Return (x, y) of the center of cell containing provided text 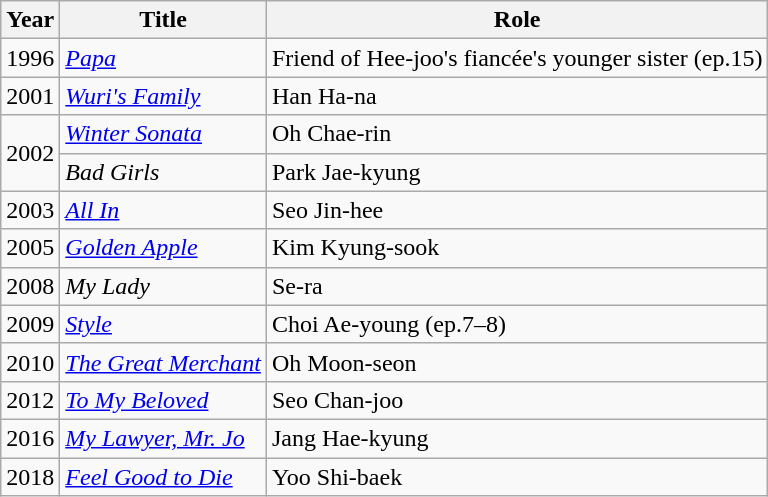
Kim Kyung-sook (517, 248)
Se-ra (517, 286)
Papa (164, 58)
Winter Sonata (164, 134)
To My Beloved (164, 400)
Role (517, 20)
2016 (30, 438)
2010 (30, 362)
Seo Chan-joo (517, 400)
Han Ha-na (517, 96)
2003 (30, 210)
My Lady (164, 286)
Golden Apple (164, 248)
1996 (30, 58)
Friend of Hee-joo's fiancée's younger sister (ep.15) (517, 58)
Wuri's Family (164, 96)
My Lawyer, Mr. Jo (164, 438)
2008 (30, 286)
Oh Chae-rin (517, 134)
Park Jae-kyung (517, 172)
Jang Hae-kyung (517, 438)
The Great Merchant (164, 362)
All In (164, 210)
Year (30, 20)
Choi Ae-young (ep.7–8) (517, 324)
2002 (30, 153)
Oh Moon-seon (517, 362)
2018 (30, 477)
Bad Girls (164, 172)
2001 (30, 96)
Seo Jin-hee (517, 210)
2005 (30, 248)
Title (164, 20)
Yoo Shi-baek (517, 477)
Style (164, 324)
2009 (30, 324)
Feel Good to Die (164, 477)
2012 (30, 400)
